Search for the cell housing the specified text and yield its [X, Y] center coordinate. 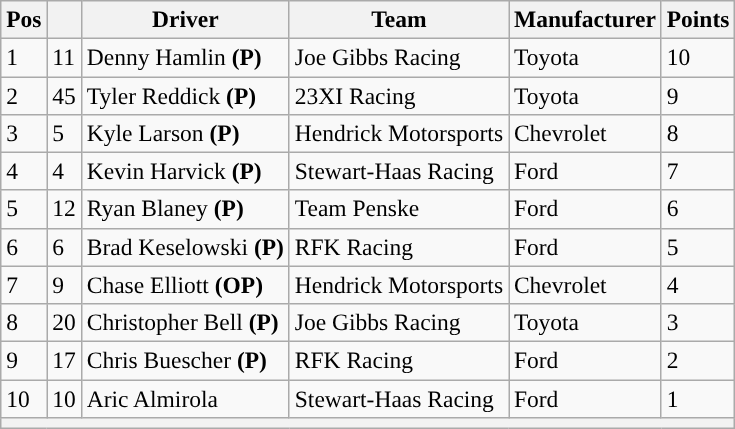
Chase Elliott (OP) [185, 285]
Ryan Blaney (P) [185, 209]
Kevin Harvick (P) [185, 171]
Christopher Bell (P) [185, 322]
Pos [24, 19]
Chris Buescher (P) [185, 360]
Points [698, 19]
Kyle Larson (P) [185, 133]
Team [398, 19]
Denny Hamlin (P) [185, 57]
45 [64, 95]
Manufacturer [584, 19]
17 [64, 360]
Tyler Reddick (P) [185, 95]
Team Penske [398, 209]
Driver [185, 19]
Aric Almirola [185, 398]
20 [64, 322]
12 [64, 209]
Brad Keselowski (P) [185, 247]
23XI Racing [398, 95]
11 [64, 57]
